Search for the cell housing the specified text and yield its (X, Y) center coordinate. 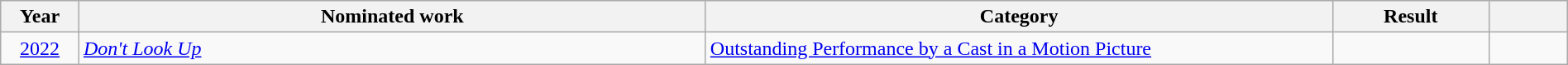
Nominated work (392, 17)
2022 (40, 48)
Outstanding Performance by a Cast in a Motion Picture (1019, 48)
Result (1411, 17)
Year (40, 17)
Category (1019, 17)
Don't Look Up (392, 48)
